Extract the (X, Y) coordinate from the center of the cell holding the provided text.  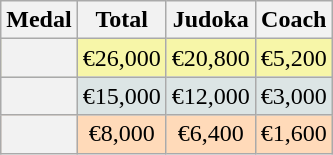
€3,000 (294, 96)
€6,400 (210, 134)
Coach (294, 20)
€8,000 (122, 134)
€5,200 (294, 58)
€26,000 (122, 58)
€20,800 (210, 58)
€1,600 (294, 134)
€15,000 (122, 96)
Medal (39, 20)
Total (122, 20)
Judoka (210, 20)
€12,000 (210, 96)
